From the cell containing the given text, extract its center point as [X, Y] coordinate. 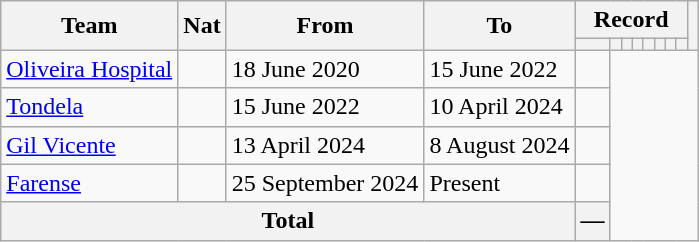
10 April 2024 [500, 107]
— [592, 221]
8 August 2024 [500, 145]
From [325, 26]
Farense [90, 183]
Record [631, 20]
13 April 2024 [325, 145]
Oliveira Hospital [90, 69]
To [500, 26]
Team [90, 26]
25 September 2024 [325, 183]
18 June 2020 [325, 69]
Total [288, 221]
Nat [202, 26]
Present [500, 183]
Gil Vicente [90, 145]
Tondela [90, 107]
